Identify which cell holds the provided text, then report its [X, Y] central coordinate. 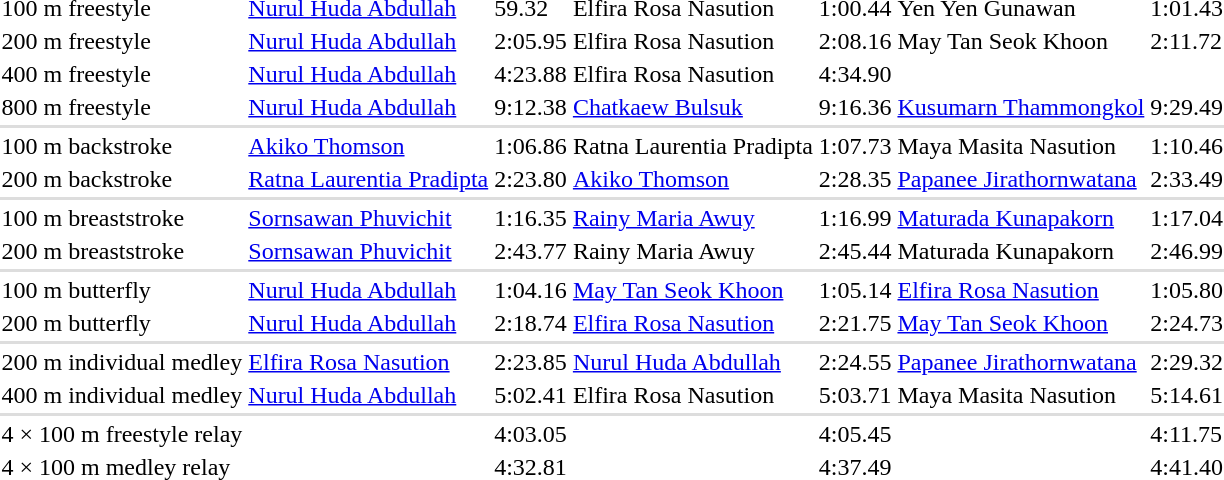
1:05.14 [855, 290]
400 m individual medley [122, 395]
4:03.05 [531, 434]
4:23.88 [531, 74]
Chatkaew Bulsuk [692, 107]
400 m freestyle [122, 74]
5:03.71 [855, 395]
4:05.45 [855, 434]
2:05.95 [531, 41]
200 m freestyle [122, 41]
2:23.80 [531, 179]
800 m freestyle [122, 107]
200 m individual medley [122, 362]
2:28.35 [855, 179]
100 m backstroke [122, 146]
1:06.86 [531, 146]
200 m backstroke [122, 179]
1:16.35 [531, 218]
100 m breaststroke [122, 218]
5:02.41 [531, 395]
4:34.90 [855, 74]
2:45.44 [855, 251]
9:16.36 [855, 107]
2:24.55 [855, 362]
2:18.74 [531, 323]
200 m breaststroke [122, 251]
2:23.85 [531, 362]
1:16.99 [855, 218]
2:08.16 [855, 41]
4 × 100 m freestyle relay [122, 434]
2:21.75 [855, 323]
100 m butterfly [122, 290]
1:04.16 [531, 290]
200 m butterfly [122, 323]
2:43.77 [531, 251]
Kusumarn Thammongkol [1021, 107]
9:12.38 [531, 107]
1:07.73 [855, 146]
